Output the (X, Y) coordinate of the center of the cell containing the given text.  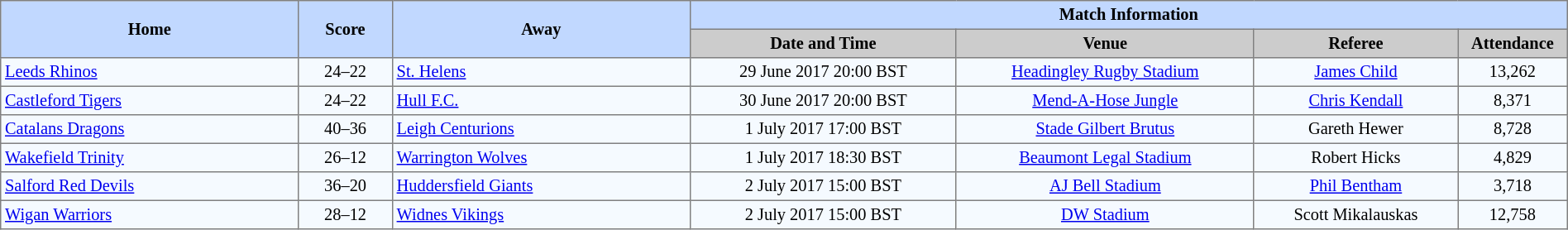
12,758 (1513, 214)
Wigan Warriors (150, 214)
Leigh Centurions (541, 129)
AJ Bell Stadium (1105, 186)
Scott Mikalauskas (1355, 214)
Robert Hicks (1355, 157)
DW Stadium (1105, 214)
Attendance (1513, 43)
30 June 2017 20:00 BST (823, 100)
Match Information (1128, 15)
Leeds Rhinos (150, 72)
Huddersfield Giants (541, 186)
4,829 (1513, 157)
Warrington Wolves (541, 157)
Mend-A-Hose Jungle (1105, 100)
Gareth Hewer (1355, 129)
28–12 (346, 214)
St. Helens (541, 72)
40–36 (346, 129)
Date and Time (823, 43)
8,371 (1513, 100)
Catalans Dragons (150, 129)
Salford Red Devils (150, 186)
Widnes Vikings (541, 214)
13,262 (1513, 72)
Phil Bentham (1355, 186)
Headingley Rugby Stadium (1105, 72)
1 July 2017 17:00 BST (823, 129)
Chris Kendall (1355, 100)
Castleford Tigers (150, 100)
3,718 (1513, 186)
Score (346, 30)
Referee (1355, 43)
1 July 2017 18:30 BST (823, 157)
Wakefield Trinity (150, 157)
Hull F.C. (541, 100)
26–12 (346, 157)
Venue (1105, 43)
Away (541, 30)
Stade Gilbert Brutus (1105, 129)
James Child (1355, 72)
29 June 2017 20:00 BST (823, 72)
8,728 (1513, 129)
Home (150, 30)
Beaumont Legal Stadium (1105, 157)
36–20 (346, 186)
